Find where the given text appears and provide that cell's center as (x, y) coordinate. 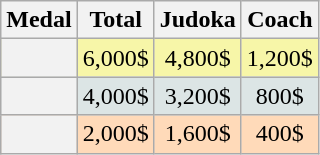
6,000$ (116, 58)
1,200$ (280, 58)
4,000$ (116, 96)
4,800$ (198, 58)
3,200$ (198, 96)
400$ (280, 134)
2,000$ (116, 134)
Coach (280, 20)
Judoka (198, 20)
1,600$ (198, 134)
800$ (280, 96)
Medal (39, 20)
Total (116, 20)
